Return (x, y) of the center of cell containing provided text 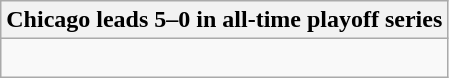
Chicago leads 5–0 in all-time playoff series (224, 20)
